Capture the cell that displays the provided text and extract its (X, Y) central coordinate. 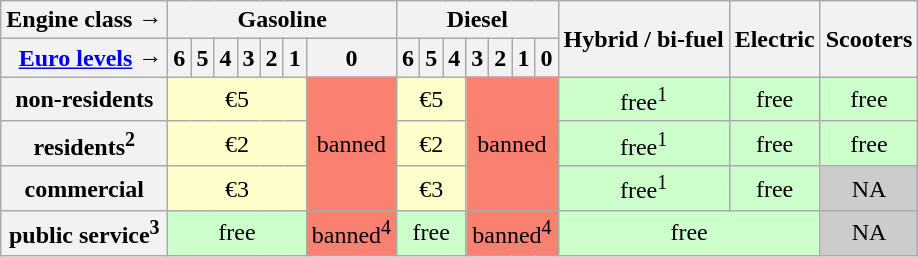
Gasoline (282, 20)
Engine class → (84, 20)
Diesel (478, 20)
Euro levels → (84, 58)
Hybrid / bi-fuel (644, 39)
residents2 (84, 144)
non-residents (84, 100)
commercial (84, 188)
Electric (774, 39)
public service3 (84, 234)
Scooters (869, 39)
